Return the (X, Y) coordinate for the center point of the cell that contains the specified text.  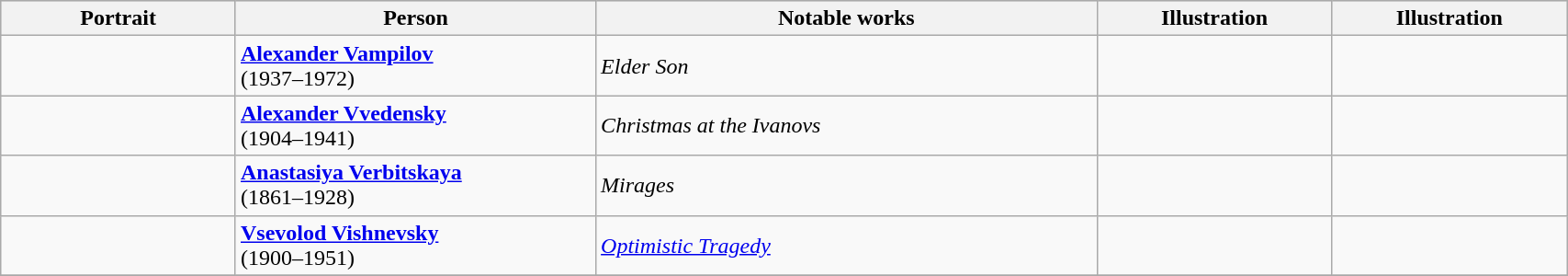
Optimistic Tragedy (847, 245)
Person (415, 18)
Alexander Vampilov(1937–1972) (415, 66)
Christmas at the Ivanovs (847, 125)
Vsevolod Vishnevsky(1900–1951) (415, 245)
Anastasiya Verbitskaya(1861–1928) (415, 186)
Elder Son (847, 66)
Mirages (847, 186)
Portrait (118, 18)
Notable works (847, 18)
Alexander Vvedensky(1904–1941) (415, 125)
